Scan for the cell matching the given text and deliver its [X, Y] coordinate at center. 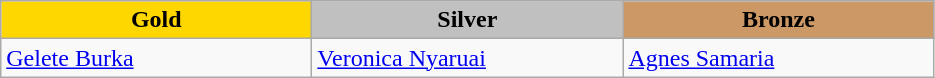
Silver [468, 20]
Veronica Nyaruai [468, 58]
Gelete Burka [156, 58]
Bronze [778, 20]
Gold [156, 20]
Agnes Samaria [778, 58]
